Extract the [x, y] coordinate from the center of the cell holding the provided text.  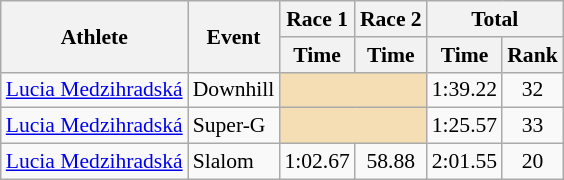
33 [532, 126]
Race 1 [316, 19]
Rank [532, 55]
Athlete [94, 36]
Event [234, 36]
Race 2 [391, 19]
58.88 [391, 162]
Downhill [234, 90]
Super-G [234, 126]
2:01.55 [464, 162]
1:02.67 [316, 162]
32 [532, 90]
20 [532, 162]
Total [495, 19]
1:25.57 [464, 126]
Slalom [234, 162]
1:39.22 [464, 90]
